Capture the cell that displays the provided text and extract its (X, Y) central coordinate. 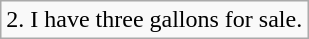
2. I have three gallons for sale. (154, 20)
